Detect which cell encompasses the target text, then output its [x, y] center coordinate. 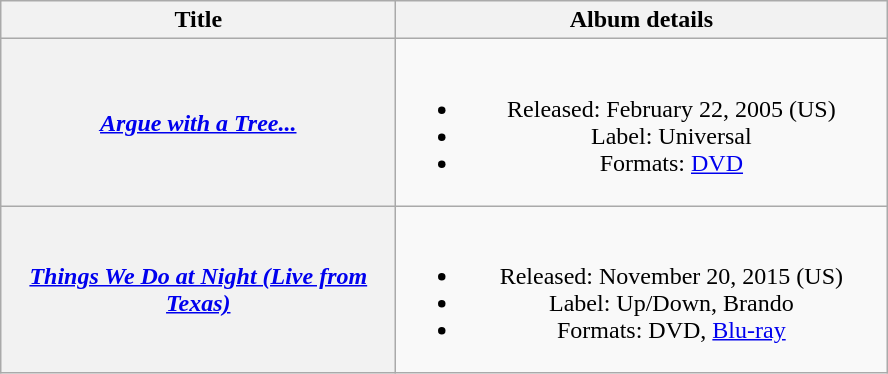
Album details [642, 20]
Argue with a Tree... [198, 122]
Things We Do at Night (Live from Texas) [198, 290]
Released: February 22, 2005 (US)Label: UniversalFormats: DVD [642, 122]
Title [198, 20]
Released: November 20, 2015 (US)Label: Up/Down, BrandoFormats: DVD, Blu-ray [642, 290]
